Return [x, y] of the center of cell containing provided text 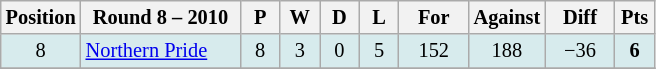
Against [508, 17]
Position [41, 17]
152 [434, 51]
D [340, 17]
188 [508, 51]
For [434, 17]
6 [635, 51]
Northern Pride [161, 51]
−36 [580, 51]
L [379, 17]
0 [340, 51]
5 [379, 51]
W [300, 17]
Pts [635, 17]
P [260, 17]
Diff [580, 17]
3 [300, 51]
Round 8 – 2010 [161, 17]
